From the cell containing the given text, extract its center point as (X, Y) coordinate. 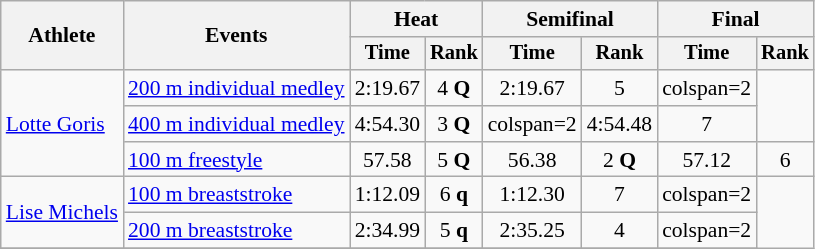
Athlete (62, 36)
5 Q (454, 160)
Final (736, 19)
Lotte Goris (62, 124)
100 m breaststroke (236, 195)
2:35.25 (532, 231)
2 Q (620, 160)
Events (236, 36)
4 Q (454, 88)
57.58 (388, 160)
400 m individual medley (236, 124)
200 m individual medley (236, 88)
100 m freestyle (236, 160)
4:54.48 (620, 124)
3 Q (454, 124)
1:12.09 (388, 195)
6 (785, 160)
Heat (416, 19)
1:12.30 (532, 195)
6 q (454, 195)
56.38 (532, 160)
57.12 (706, 160)
Semifinal (570, 19)
Lise Michels (62, 212)
5 (620, 88)
4 (620, 231)
2:34.99 (388, 231)
200 m breaststroke (236, 231)
5 q (454, 231)
4:54.30 (388, 124)
